Search for the cell housing the specified text and yield its (X, Y) center coordinate. 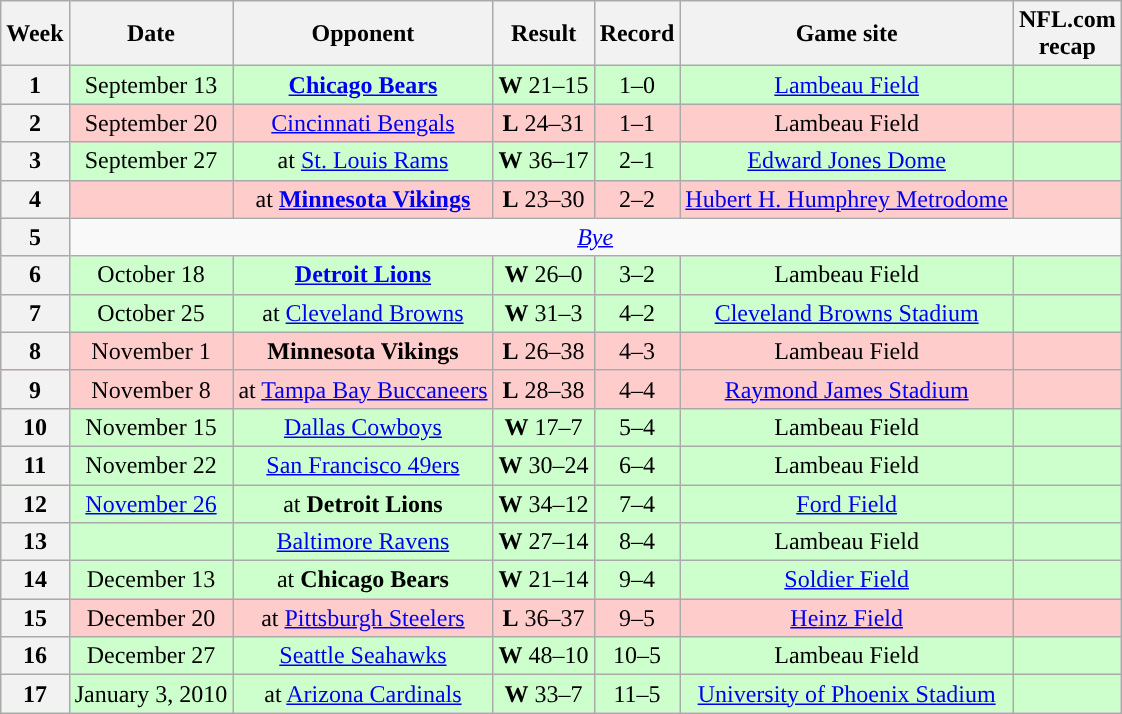
Detroit Lions (363, 275)
9 (35, 389)
Ford Field (847, 503)
W 21–14 (544, 580)
8–4 (637, 542)
7–4 (637, 503)
W 17–7 (544, 427)
L 23–30 (544, 199)
September 27 (151, 161)
15 (35, 618)
2 (35, 123)
4–3 (637, 351)
2–1 (637, 161)
Soldier Field (847, 580)
2–2 (637, 199)
at Detroit Lions (363, 503)
Dallas Cowboys (363, 427)
January 3, 2010 (151, 694)
Cincinnati Bengals (363, 123)
1–0 (637, 85)
13 (35, 542)
4–2 (637, 313)
November 22 (151, 465)
Game site (847, 34)
at Pittsburgh Steelers (363, 618)
L 28–38 (544, 389)
12 (35, 503)
December 27 (151, 656)
3 (35, 161)
Cleveland Browns Stadium (847, 313)
W 48–10 (544, 656)
9–5 (637, 618)
L 24–31 (544, 123)
17 (35, 694)
December 20 (151, 618)
11 (35, 465)
5–4 (637, 427)
at Chicago Bears (363, 580)
November 15 (151, 427)
W 36–17 (544, 161)
W 21–15 (544, 85)
at Arizona Cardinals (363, 694)
11–5 (637, 694)
Seattle Seahawks (363, 656)
October 18 (151, 275)
16 (35, 656)
Baltimore Ravens (363, 542)
Week (35, 34)
L 26–38 (544, 351)
1–1 (637, 123)
at Tampa Bay Buccaneers (363, 389)
14 (35, 580)
W 34–12 (544, 503)
8 (35, 351)
W 33–7 (544, 694)
Hubert H. Humphrey Metrodome (847, 199)
NFL.comrecap (1067, 34)
Chicago Bears (363, 85)
Date (151, 34)
4 (35, 199)
W 27–14 (544, 542)
Raymond James Stadium (847, 389)
October 25 (151, 313)
September 13 (151, 85)
November 1 (151, 351)
November 26 (151, 503)
10–5 (637, 656)
at St. Louis Rams (363, 161)
L 36–37 (544, 618)
9–4 (637, 580)
at Cleveland Browns (363, 313)
10 (35, 427)
University of Phoenix Stadium (847, 694)
Result (544, 34)
6 (35, 275)
Heinz Field (847, 618)
4–4 (637, 389)
W 26–0 (544, 275)
5 (35, 237)
1 (35, 85)
Bye (595, 237)
Record (637, 34)
6–4 (637, 465)
Minnesota Vikings (363, 351)
W 30–24 (544, 465)
at Minnesota Vikings (363, 199)
San Francisco 49ers (363, 465)
7 (35, 313)
December 13 (151, 580)
November 8 (151, 389)
Opponent (363, 34)
September 20 (151, 123)
Edward Jones Dome (847, 161)
W 31–3 (544, 313)
3–2 (637, 275)
